Detect which cell encompasses the target text, then output its [x, y] center coordinate. 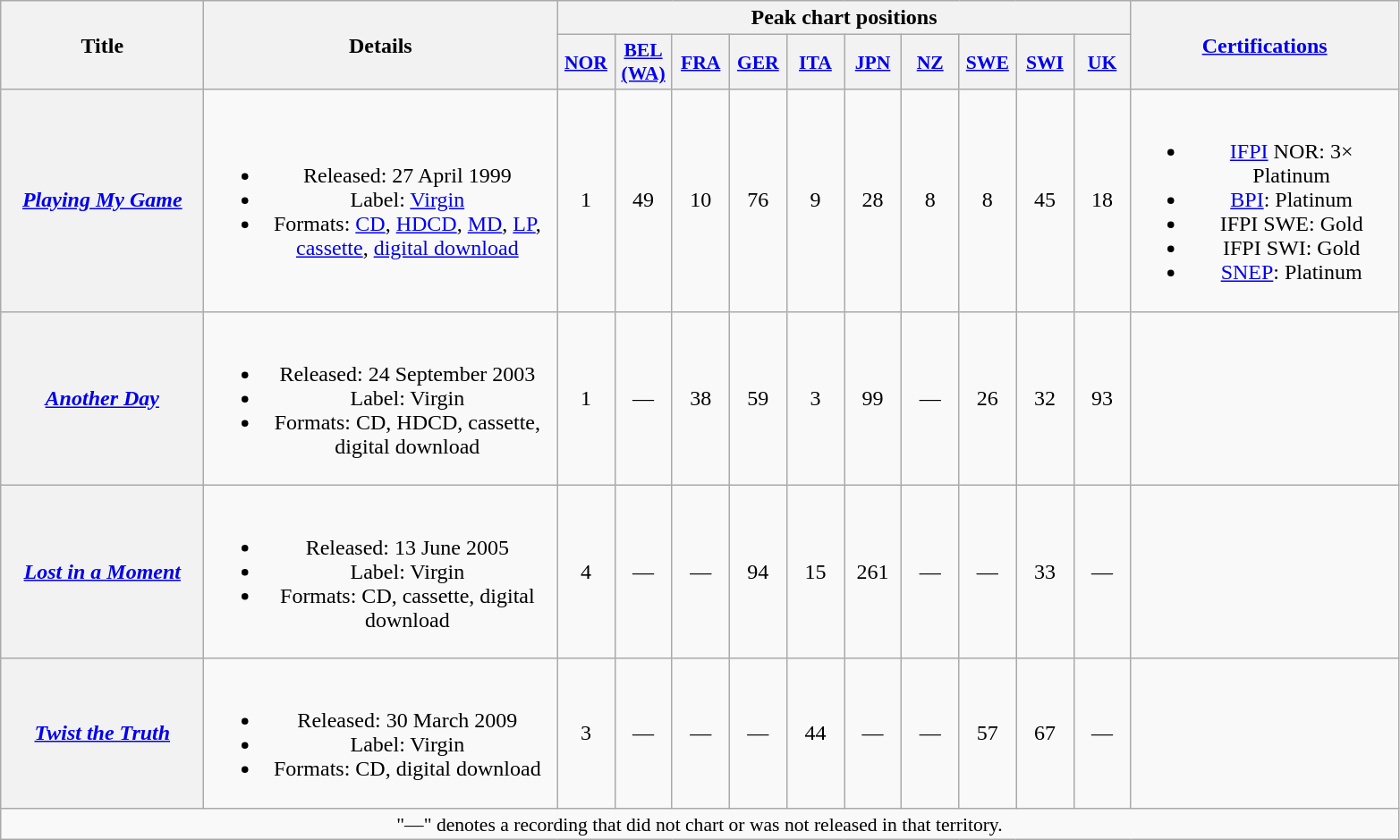
NZ [930, 63]
9 [815, 200]
94 [758, 572]
93 [1102, 398]
38 [700, 398]
Playing My Game [102, 200]
Peak chart positions [844, 18]
32 [1045, 398]
GER [758, 63]
BEL(WA) [643, 63]
Title [102, 45]
99 [873, 398]
76 [758, 200]
ITA [815, 63]
57 [988, 734]
Released: 30 March 2009Label: VirginFormats: CD, digital download [381, 734]
Released: 24 September 2003Label: VirginFormats: CD, HDCD, cassette, digital download [381, 398]
28 [873, 200]
IFPI NOR: 3× PlatinumBPI: PlatinumIFPI SWE: GoldIFPI SWI: GoldSNEP: Platinum [1265, 200]
NOR [586, 63]
Released: 13 June 2005Label: VirginFormats: CD, cassette, digital download [381, 572]
Lost in a Moment [102, 572]
FRA [700, 63]
59 [758, 398]
261 [873, 572]
SWI [1045, 63]
Another Day [102, 398]
"—" denotes a recording that did not chart or was not released in that territory. [700, 824]
Certifications [1265, 45]
Details [381, 45]
JPN [873, 63]
15 [815, 572]
49 [643, 200]
33 [1045, 572]
45 [1045, 200]
SWE [988, 63]
67 [1045, 734]
18 [1102, 200]
UK [1102, 63]
44 [815, 734]
10 [700, 200]
26 [988, 398]
Released: 27 April 1999Label: VirginFormats: CD, HDCD, MD, LP, cassette, digital download [381, 200]
Twist the Truth [102, 734]
4 [586, 572]
